Output the (X, Y) coordinate of the center of the cell containing the given text.  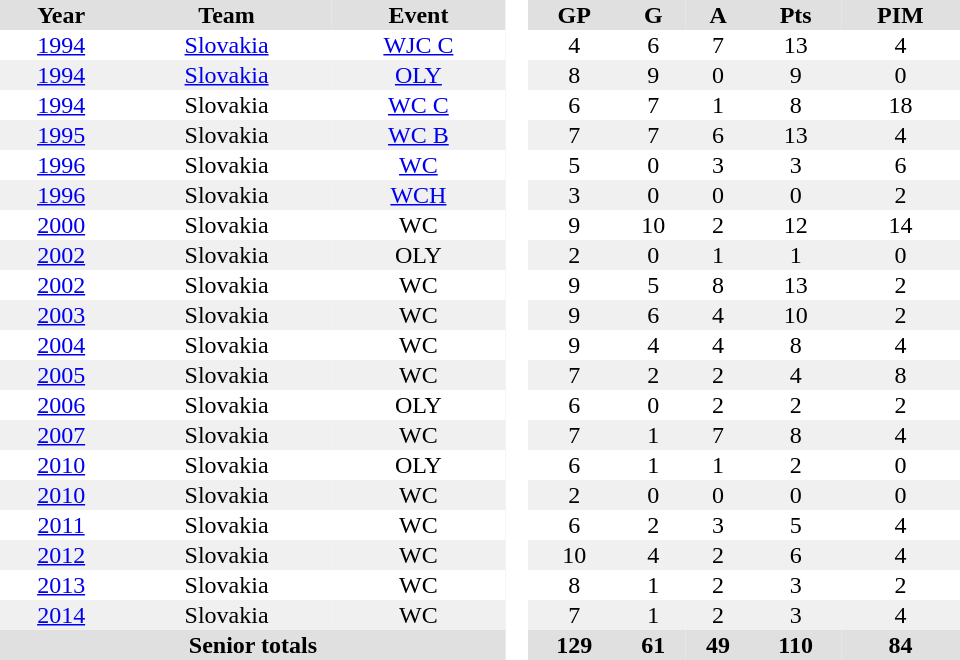
61 (654, 645)
2011 (61, 525)
14 (900, 225)
2012 (61, 555)
Senior totals (253, 645)
18 (900, 105)
WJC C (418, 45)
1995 (61, 135)
WC C (418, 105)
2005 (61, 375)
WCH (418, 195)
PIM (900, 15)
WC B (418, 135)
2003 (61, 315)
2013 (61, 585)
GP (574, 15)
2007 (61, 435)
129 (574, 645)
A (718, 15)
110 (795, 645)
Pts (795, 15)
Event (418, 15)
84 (900, 645)
12 (795, 225)
2006 (61, 405)
49 (718, 645)
2014 (61, 615)
Team (226, 15)
2000 (61, 225)
Year (61, 15)
2004 (61, 345)
G (654, 15)
